Output the [x, y] coordinate of the center of the cell containing the given text.  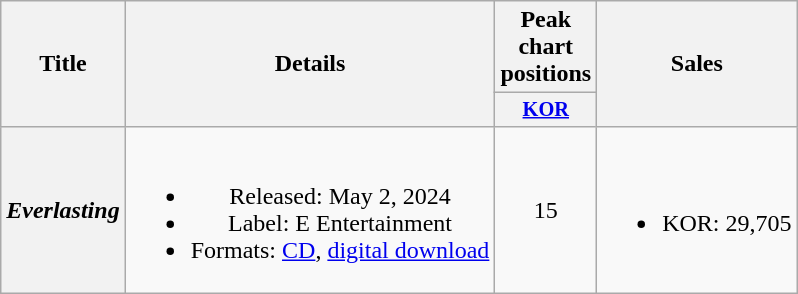
Title [63, 64]
Everlasting [63, 210]
KOR [546, 110]
15 [546, 210]
KOR: 29,705 [697, 210]
Peak chart positions [546, 47]
Sales [697, 64]
Details [310, 64]
Released: May 2, 2024Label: E EntertainmentFormats: CD, digital download [310, 210]
